Determine the [x, y] coordinate at the center of the cell enclosing the given text.  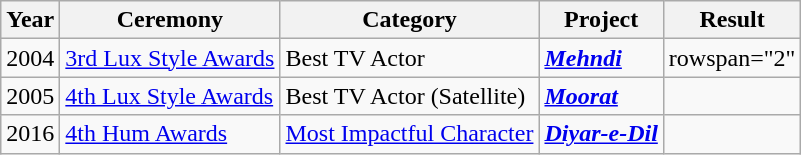
Best TV Actor (Satellite) [410, 96]
Year [30, 20]
Diyar-e-Dil [601, 134]
Ceremony [170, 20]
Mehndi [601, 58]
Result [732, 20]
2004 [30, 58]
2016 [30, 134]
3rd Lux Style Awards [170, 58]
2005 [30, 96]
4th Lux Style Awards [170, 96]
Most Impactful Character [410, 134]
Category [410, 20]
rowspan="2" [732, 58]
Best TV Actor [410, 58]
Project [601, 20]
4th Hum Awards [170, 134]
Moorat [601, 96]
